Output the (x, y) coordinate of the center of the cell containing the given text.  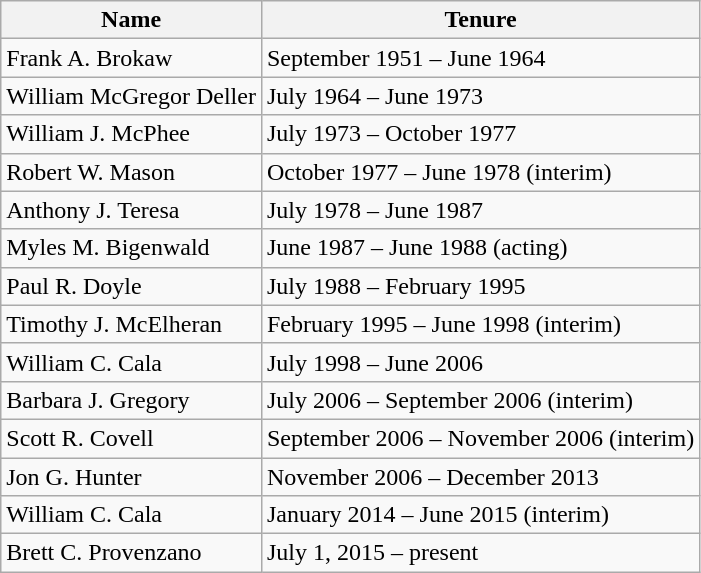
Timothy J. McElheran (132, 324)
William J. McPhee (132, 134)
Tenure (480, 20)
July 1988 – February 1995 (480, 286)
Paul R. Doyle (132, 286)
Barbara J. Gregory (132, 400)
Brett C. Provenzano (132, 553)
July 1964 – June 1973 (480, 96)
Scott R. Covell (132, 438)
July 1973 – October 1977 (480, 134)
William McGregor Deller (132, 96)
October 1977 – June 1978 (interim) (480, 172)
Frank A. Brokaw (132, 58)
September 1951 – June 1964 (480, 58)
February 1995 – June 1998 (interim) (480, 324)
July 1, 2015 – present (480, 553)
January 2014 – June 2015 (interim) (480, 515)
November 2006 – December 2013 (480, 477)
July 1998 – June 2006 (480, 362)
September 2006 – November 2006 (interim) (480, 438)
Anthony J. Teresa (132, 210)
July 1978 – June 1987 (480, 210)
June 1987 – June 1988 (acting) (480, 248)
July 2006 – September 2006 (interim) (480, 400)
Name (132, 20)
Myles M. Bigenwald (132, 248)
Jon G. Hunter (132, 477)
Robert W. Mason (132, 172)
